From the cell containing the given text, extract its center point as [x, y] coordinate. 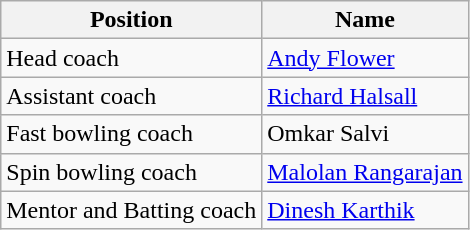
Mentor and Batting coach [132, 210]
Assistant coach [132, 96]
Head coach [132, 58]
Spin bowling coach [132, 172]
Name [365, 20]
Omkar Salvi [365, 134]
Malolan Rangarajan [365, 172]
Richard Halsall [365, 96]
Position [132, 20]
Andy Flower [365, 58]
Dinesh Karthik [365, 210]
Fast bowling coach [132, 134]
